Extract the [x, y] coordinate from the center of the cell holding the provided text.  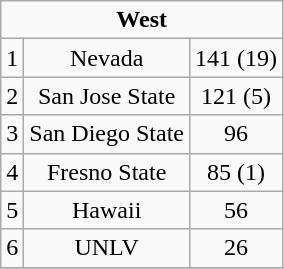
Fresno State [107, 172]
6 [12, 248]
San Diego State [107, 134]
5 [12, 210]
3 [12, 134]
Hawaii [107, 210]
96 [236, 134]
85 (1) [236, 172]
Nevada [107, 58]
2 [12, 96]
121 (5) [236, 96]
UNLV [107, 248]
West [142, 20]
4 [12, 172]
San Jose State [107, 96]
26 [236, 248]
141 (19) [236, 58]
56 [236, 210]
1 [12, 58]
